Provide the (X, Y) coordinate of the cell's center where the given text is located.  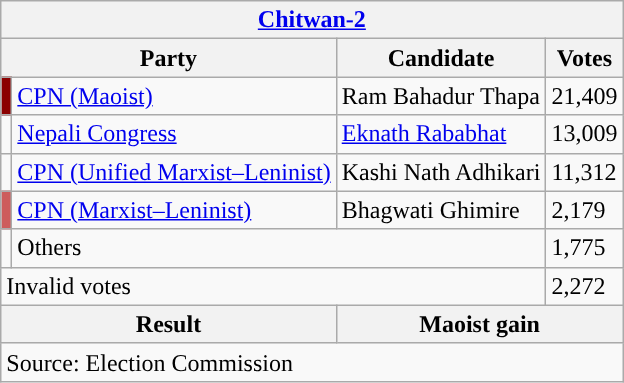
Invalid votes (274, 286)
Eknath Rababhat (441, 134)
Ram Bahadur Thapa (441, 96)
Bhagwati Ghimire (441, 210)
Candidate (441, 58)
11,312 (584, 172)
Others (279, 248)
CPN (Maoist) (174, 96)
Votes (584, 58)
21,409 (584, 96)
1,775 (584, 248)
Source: Election Commission (312, 362)
13,009 (584, 134)
2,179 (584, 210)
Party (168, 58)
Chitwan-2 (312, 20)
Result (168, 324)
2,272 (584, 286)
CPN (Unified Marxist–Leninist) (174, 172)
CPN (Marxist–Leninist) (174, 210)
Nepali Congress (174, 134)
Kashi Nath Adhikari (441, 172)
Maoist gain (480, 324)
